Detect which cell encompasses the target text, then output its (x, y) center coordinate. 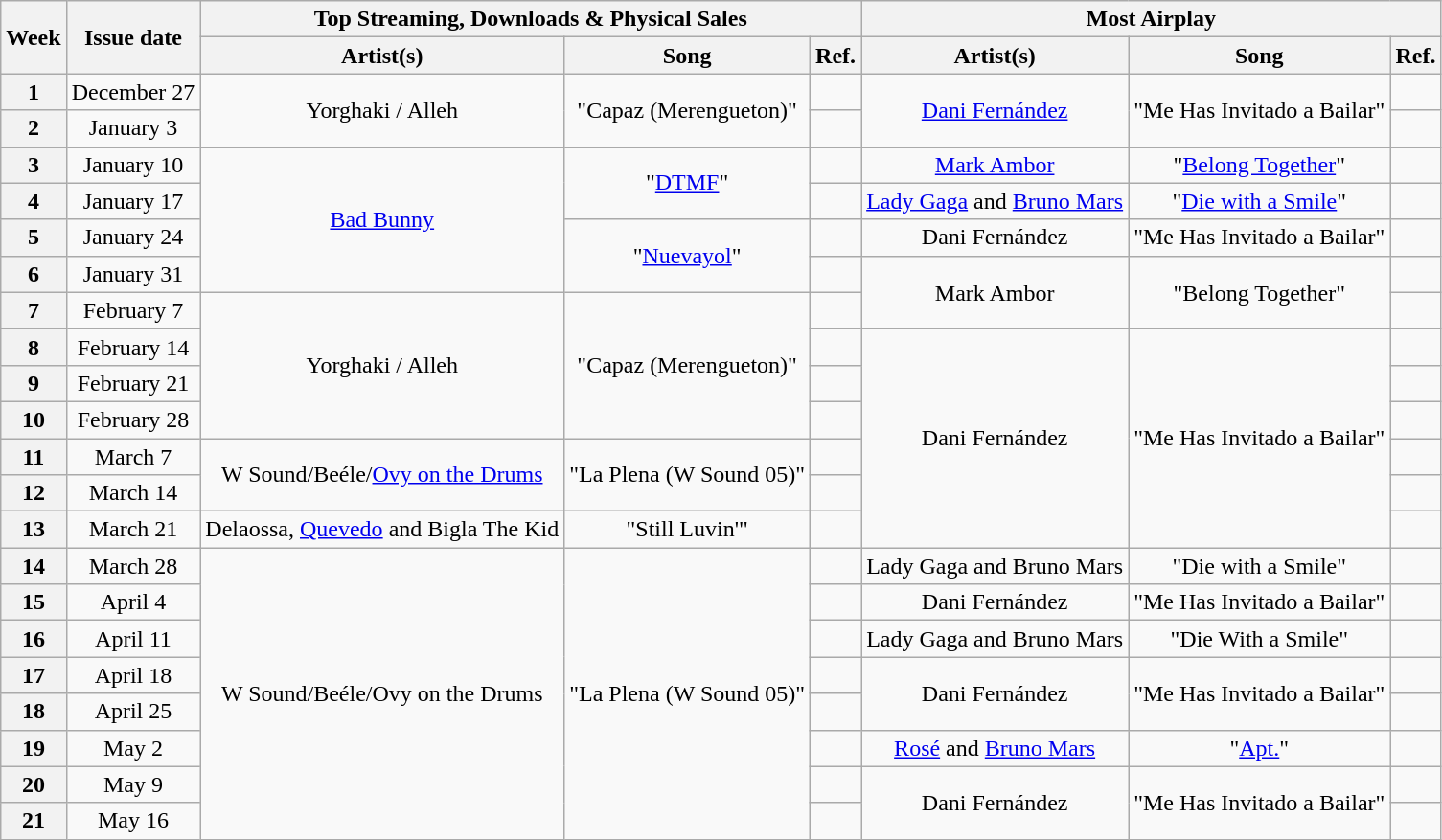
Rosé and Bruno Mars (995, 748)
Most Airplay (1152, 19)
2 (34, 128)
21 (34, 821)
January 10 (133, 165)
January 17 (133, 201)
Delaossa, Quevedo and Bigla The Kid (382, 530)
February 28 (133, 420)
Week (34, 37)
May 9 (133, 784)
"Nuevayol" (688, 256)
February 7 (133, 310)
February 21 (133, 383)
March 21 (133, 530)
12 (34, 493)
8 (34, 347)
January 31 (133, 274)
"Die With a Smile" (1259, 639)
15 (34, 602)
April 4 (133, 602)
10 (34, 420)
"Apt." (1259, 748)
April 25 (133, 712)
Issue date (133, 37)
March 28 (133, 566)
19 (34, 748)
14 (34, 566)
5 (34, 238)
January 24 (133, 238)
"DTMF" (688, 183)
18 (34, 712)
May 2 (133, 748)
Top Streaming, Downloads & Physical Sales (531, 19)
4 (34, 201)
April 11 (133, 639)
"Still Luvin'" (688, 530)
20 (34, 784)
13 (34, 530)
1 (34, 92)
March 7 (133, 457)
May 16 (133, 821)
February 14 (133, 347)
7 (34, 310)
9 (34, 383)
January 3 (133, 128)
March 14 (133, 493)
17 (34, 675)
16 (34, 639)
3 (34, 165)
April 18 (133, 675)
11 (34, 457)
Bad Bunny (382, 219)
December 27 (133, 92)
6 (34, 274)
